Provide the (x, y) coordinate of the cell's center where the given text is located.  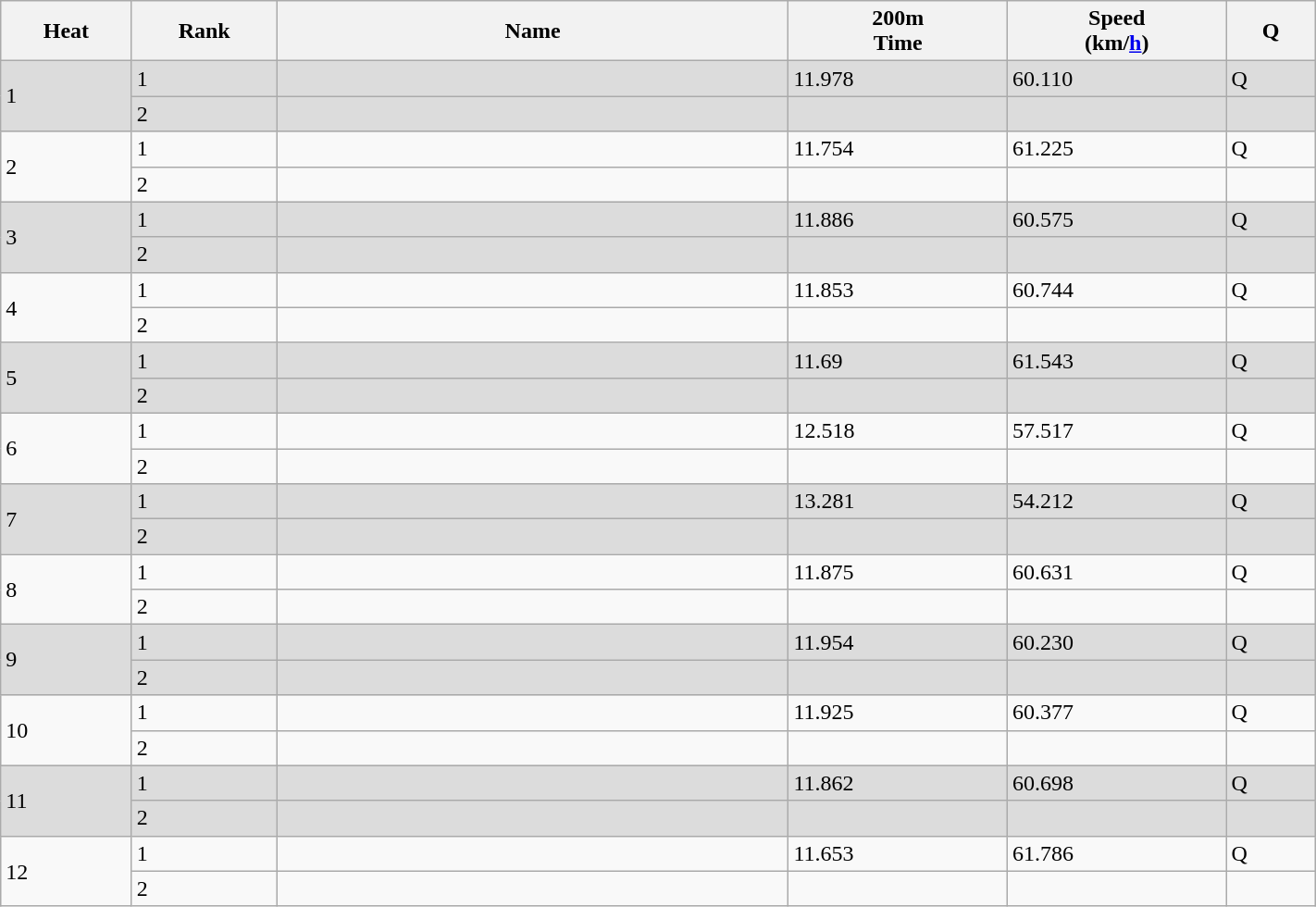
5 (67, 378)
11.875 (898, 572)
Speed(km/h) (1116, 31)
13.281 (898, 502)
8 (67, 590)
12.518 (898, 430)
60.744 (1116, 290)
11.925 (898, 713)
54.212 (1116, 502)
Heat (67, 31)
6 (67, 448)
11.69 (898, 360)
61.786 (1116, 853)
60.230 (1116, 642)
11.754 (898, 149)
57.517 (1116, 430)
11.653 (898, 853)
11.853 (898, 290)
12 (67, 871)
11.862 (898, 783)
60.377 (1116, 713)
60.631 (1116, 572)
60.110 (1116, 79)
7 (67, 519)
11 (67, 801)
11.886 (898, 219)
60.698 (1116, 783)
61.543 (1116, 360)
11.978 (898, 79)
3 (67, 237)
Name (533, 31)
61.225 (1116, 149)
Rank (204, 31)
11.954 (898, 642)
200mTime (898, 31)
60.575 (1116, 219)
10 (67, 730)
9 (67, 660)
4 (67, 307)
